Locate the cell with the specified text and output its (x, y) center coordinate. 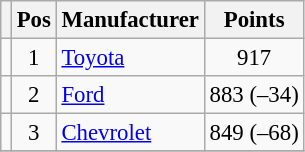
Points (254, 20)
883 (–34) (254, 95)
Chevrolet (130, 133)
Toyota (130, 58)
Manufacturer (130, 20)
1 (34, 58)
849 (–68) (254, 133)
3 (34, 133)
Ford (130, 95)
917 (254, 58)
Pos (34, 20)
2 (34, 95)
